From the cell containing the given text, extract its center point as (X, Y) coordinate. 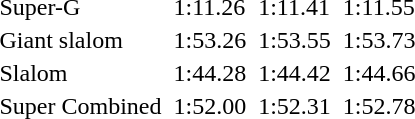
1:44.42 (295, 73)
1:44.28 (210, 73)
1:53.26 (210, 40)
1:53.55 (295, 40)
